From the cell containing the given text, extract its center point as [x, y] coordinate. 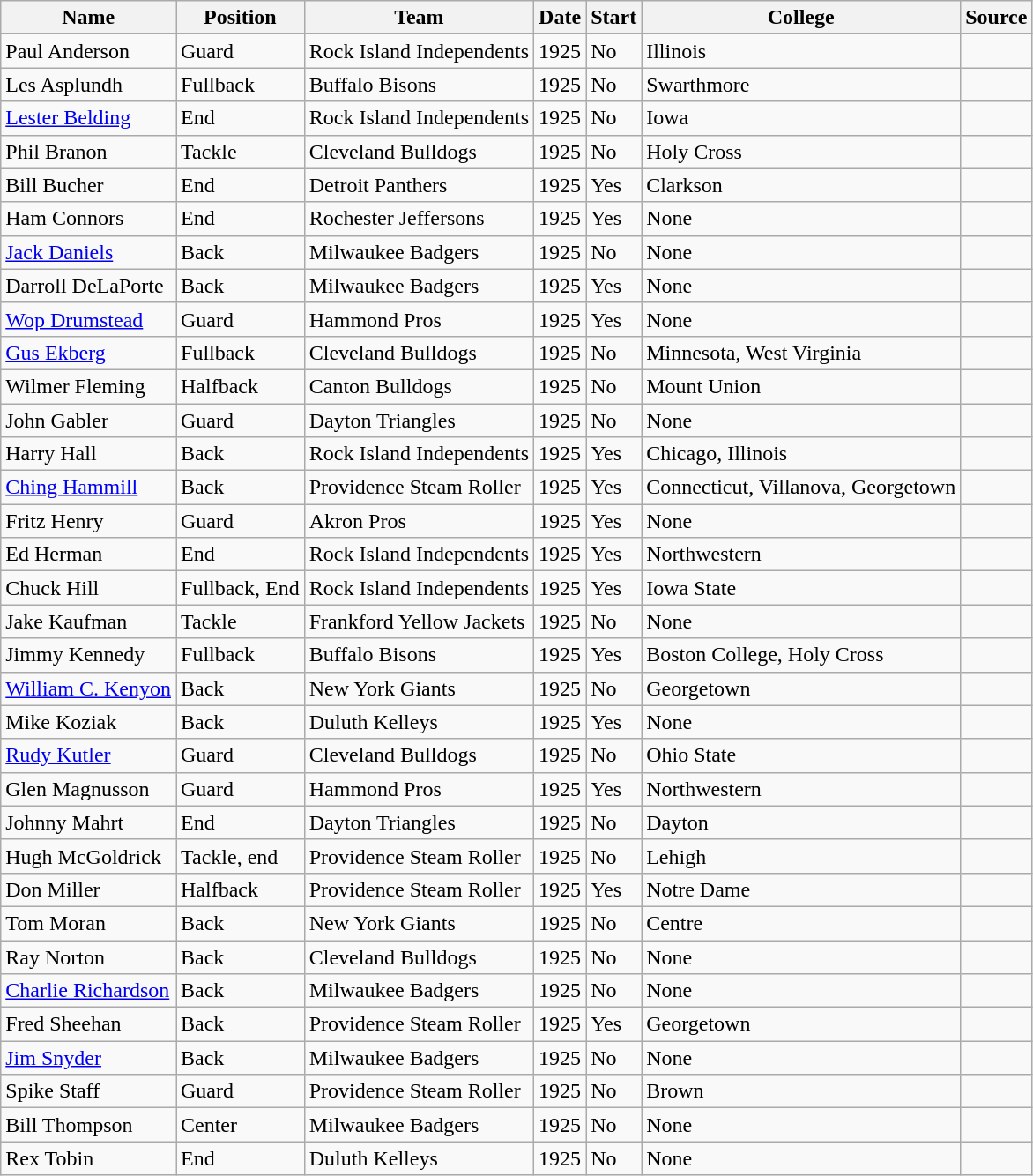
Tom Moran [88, 923]
Tackle, end [241, 856]
William C. Kenyon [88, 688]
Start [613, 18]
Source [996, 18]
Mount Union [801, 386]
Bill Thompson [88, 1125]
Charlie Richardson [88, 991]
Hugh McGoldrick [88, 856]
Holy Cross [801, 152]
Chicago, Illinois [801, 454]
Detroit Panthers [419, 185]
Glen Magnusson [88, 789]
Ohio State [801, 755]
Brown [801, 1091]
Lester Belding [88, 118]
Canton Bulldogs [419, 386]
Darroll DeLaPorte [88, 286]
Rex Tobin [88, 1158]
Mike Koziak [88, 722]
Dayton [801, 822]
Ed Herman [88, 555]
Spike Staff [88, 1091]
Jimmy Kennedy [88, 655]
Boston College, Holy Cross [801, 655]
Ham Connors [88, 219]
Wilmer Fleming [88, 386]
Centre [801, 923]
Wop Drumstead [88, 319]
Minnesota, West Virginia [801, 353]
Position [241, 18]
Jim Snyder [88, 1058]
Swarthmore [801, 85]
Fullback, End [241, 588]
Chuck Hill [88, 588]
Paul Anderson [88, 51]
Jack Daniels [88, 252]
Clarkson [801, 185]
Iowa State [801, 588]
Connecticut, Villanova, Georgetown [801, 488]
Ching Hammill [88, 488]
Akron Pros [419, 521]
Harry Hall [88, 454]
Date [561, 18]
Les Asplundh [88, 85]
Frankford Yellow Jackets [419, 621]
Ray Norton [88, 956]
Notre Dame [801, 889]
Name [88, 18]
Center [241, 1125]
Don Miller [88, 889]
Illinois [801, 51]
Team [419, 18]
Lehigh [801, 856]
Fred Sheehan [88, 1024]
Jake Kaufman [88, 621]
Phil Branon [88, 152]
Johnny Mahrt [88, 822]
College [801, 18]
Rudy Kutler [88, 755]
Rochester Jeffersons [419, 219]
John Gabler [88, 421]
Iowa [801, 118]
Bill Bucher [88, 185]
Fritz Henry [88, 521]
Gus Ekberg [88, 353]
